Determine the [x, y] coordinate at the center of the cell enclosing the given text.  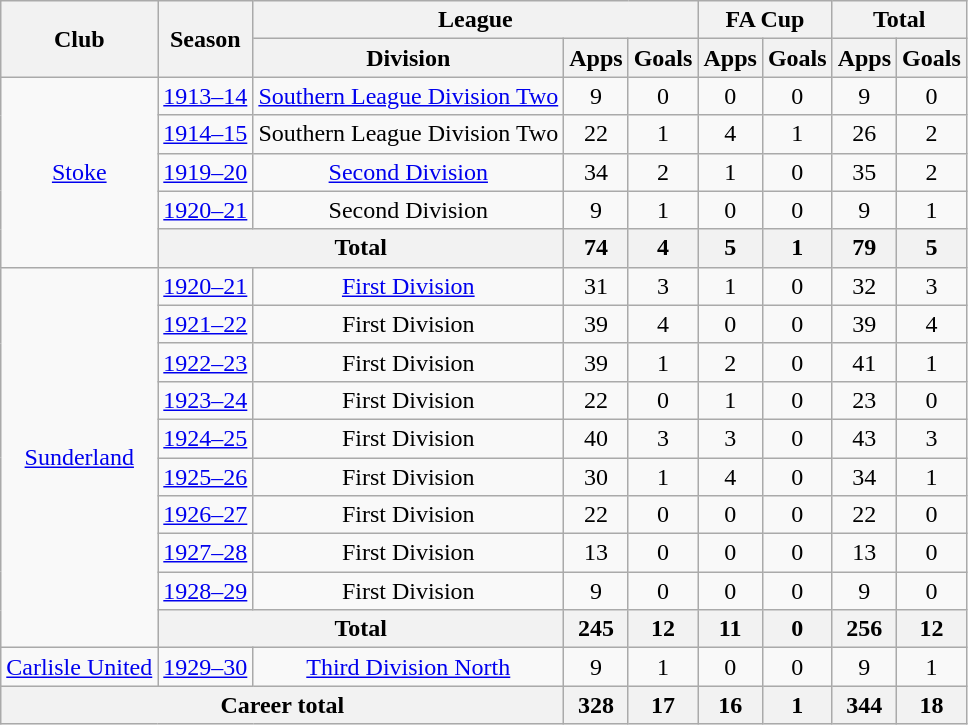
41 [864, 362]
26 [864, 134]
245 [596, 629]
16 [730, 705]
43 [864, 438]
23 [864, 400]
1926–27 [206, 515]
Third Division North [408, 667]
1921–22 [206, 324]
1919–20 [206, 172]
31 [596, 286]
1929–30 [206, 667]
35 [864, 172]
32 [864, 286]
League [476, 20]
18 [932, 705]
40 [596, 438]
1922–23 [206, 362]
1914–15 [206, 134]
344 [864, 705]
FA Cup [765, 20]
256 [864, 629]
1913–14 [206, 96]
1928–29 [206, 591]
Carlisle United [80, 667]
17 [663, 705]
Division [408, 58]
1925–26 [206, 477]
79 [864, 248]
328 [596, 705]
Club [80, 39]
11 [730, 629]
1923–24 [206, 400]
Season [206, 39]
1924–25 [206, 438]
74 [596, 248]
1927–28 [206, 553]
30 [596, 477]
Sunderland [80, 458]
Career total [282, 705]
Stoke [80, 172]
